Identify which cell holds the provided text, then report its (X, Y) central coordinate. 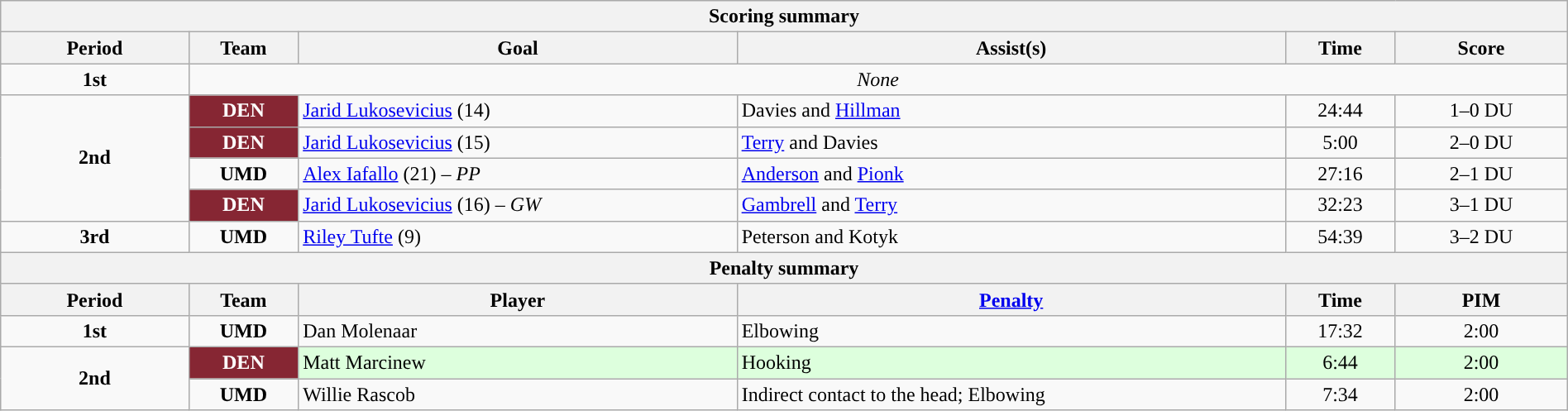
3rd (94, 237)
2–0 DU (1481, 142)
Gambrell and Terry (1011, 205)
3–1 DU (1481, 205)
Terry and Davies (1011, 142)
Score (1481, 48)
Indirect contact to the head; Elbowing (1011, 394)
Anderson and Pionk (1011, 174)
24:44 (1340, 111)
Player (518, 299)
1–0 DU (1481, 111)
Hooking (1011, 362)
5:00 (1340, 142)
54:39 (1340, 237)
Peterson and Kotyk (1011, 237)
Willie Rascob (518, 394)
Matt Marcinew (518, 362)
Assist(s) (1011, 48)
Jarid Lukosevicius (16) – GW (518, 205)
6:44 (1340, 362)
Riley Tufte (9) (518, 237)
Davies and Hillman (1011, 111)
Elbowing (1011, 331)
27:16 (1340, 174)
Penalty (1011, 299)
Jarid Lukosevicius (15) (518, 142)
Alex Iafallo (21) – PP (518, 174)
PIM (1481, 299)
2–1 DU (1481, 174)
3–2 DU (1481, 237)
Dan Molenaar (518, 331)
17:32 (1340, 331)
None (878, 79)
Jarid Lukosevicius (14) (518, 111)
Goal (518, 48)
Scoring summary (784, 17)
7:34 (1340, 394)
32:23 (1340, 205)
Penalty summary (784, 268)
